From the cell containing the given text, extract its center point as [X, Y] coordinate. 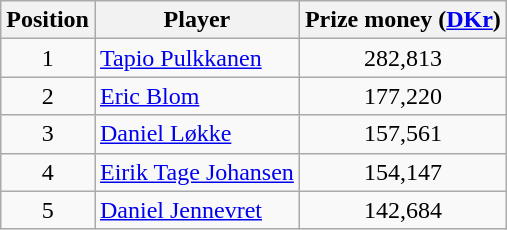
4 [48, 172]
Eirik Tage Johansen [196, 172]
5 [48, 210]
Player [196, 20]
Daniel Jennevret [196, 210]
177,220 [402, 96]
2 [48, 96]
Tapio Pulkkanen [196, 58]
142,684 [402, 210]
3 [48, 134]
154,147 [402, 172]
Daniel Løkke [196, 134]
Prize money (DKr) [402, 20]
157,561 [402, 134]
282,813 [402, 58]
Position [48, 20]
1 [48, 58]
Eric Blom [196, 96]
